Determine the [x, y] coordinate at the center of the cell enclosing the given text.  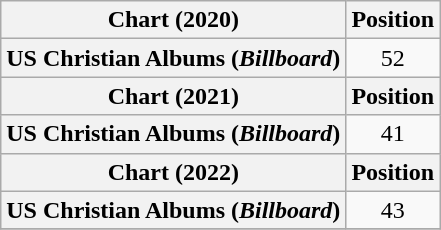
52 [393, 58]
Chart (2022) [174, 172]
Chart (2020) [174, 20]
41 [393, 134]
43 [393, 210]
Chart (2021) [174, 96]
